Return (x, y) of the center of cell containing provided text 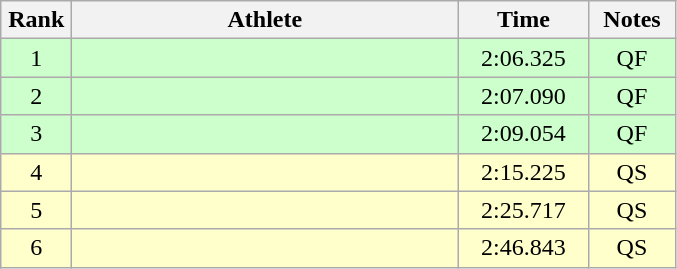
4 (36, 172)
Athlete (265, 20)
2:25.717 (524, 210)
5 (36, 210)
6 (36, 248)
2:09.054 (524, 134)
1 (36, 58)
2:07.090 (524, 96)
2:15.225 (524, 172)
2 (36, 96)
Notes (632, 20)
3 (36, 134)
2:46.843 (524, 248)
Time (524, 20)
Rank (36, 20)
2:06.325 (524, 58)
